Detect which cell encompasses the target text, then output its (x, y) center coordinate. 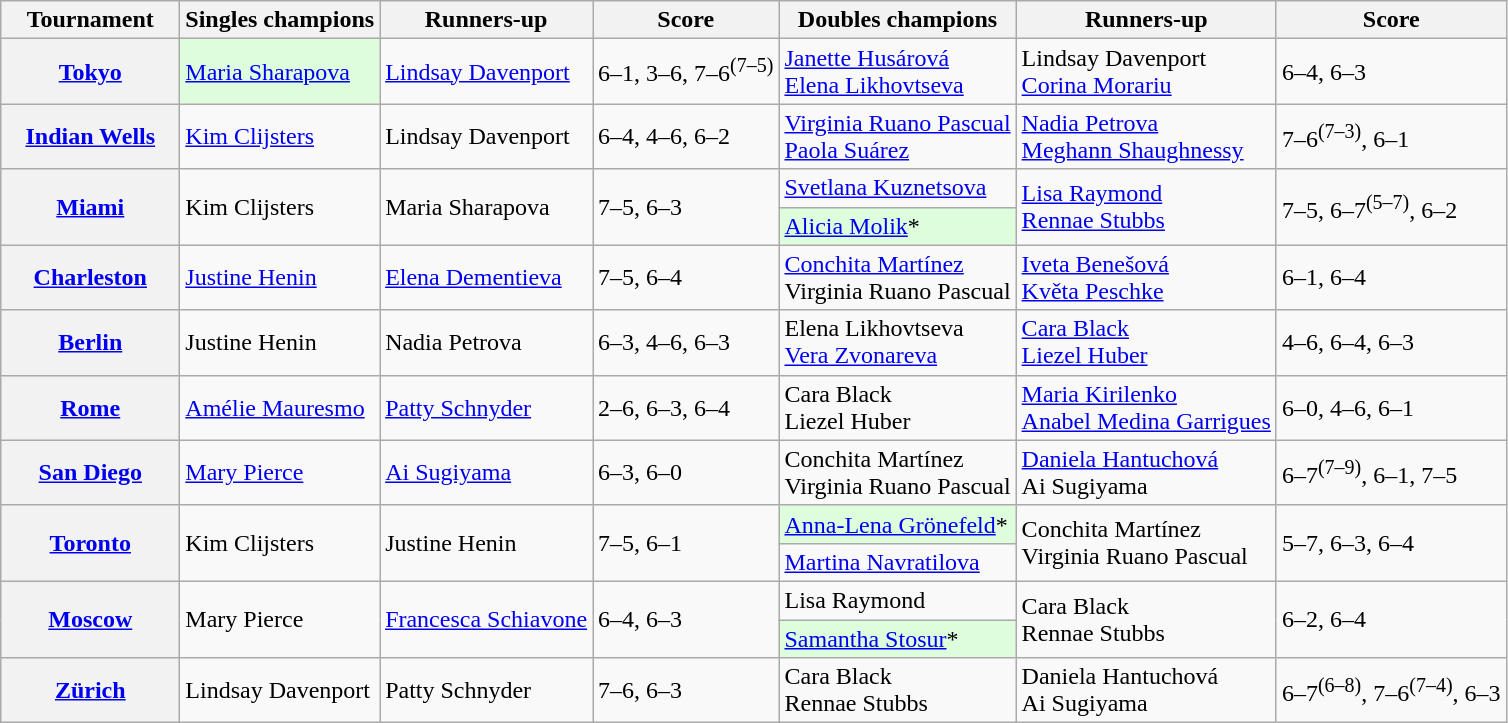
Francesca Schiavone (486, 619)
Charleston (90, 278)
Anna-Lena Grönefeld* (898, 524)
5–7, 6–3, 6–4 (1391, 543)
Janette Husárová Elena Likhovtseva (898, 72)
6–3, 6–0 (686, 472)
Lindsay Davenport Corina Morariu (1146, 72)
Miami (90, 207)
6–0, 4–6, 6–1 (1391, 408)
6–1, 6–4 (1391, 278)
6–7(6–8), 7–6(7–4), 6–3 (1391, 690)
Virginia Ruano Pascual Paola Suárez (898, 136)
Moscow (90, 619)
4–6, 6–4, 6–3 (1391, 342)
Maria Kirilenko Anabel Medina Garrigues (1146, 408)
Lisa Raymond Rennae Stubbs (1146, 207)
Doubles champions (898, 20)
Rome (90, 408)
2–6, 6–3, 6–4 (686, 408)
Zürich (90, 690)
Elena Likhovtseva Vera Zvonareva (898, 342)
Svetlana Kuznetsova (898, 188)
Martina Navratilova (898, 562)
Elena Dementieva (486, 278)
7–5, 6–4 (686, 278)
Iveta Benešová Květa Peschke (1146, 278)
Nadia Petrova (486, 342)
San Diego (90, 472)
6–1, 3–6, 7–6(7–5) (686, 72)
Tokyo (90, 72)
Amélie Mauresmo (280, 408)
Alicia Molik* (898, 226)
Tournament (90, 20)
7–6(7–3), 6–1 (1391, 136)
Ai Sugiyama (486, 472)
7–5, 6–3 (686, 207)
Nadia Petrova Meghann Shaughnessy (1146, 136)
6–2, 6–4 (1391, 619)
Indian Wells (90, 136)
Lisa Raymond (898, 600)
Singles champions (280, 20)
7–6, 6–3 (686, 690)
7–5, 6–7(5–7), 6–2 (1391, 207)
6–4, 4–6, 6–2 (686, 136)
6–3, 4–6, 6–3 (686, 342)
Toronto (90, 543)
7–5, 6–1 (686, 543)
Berlin (90, 342)
6–7(7–9), 6–1, 7–5 (1391, 472)
Samantha Stosur* (898, 639)
